From the cell containing the given text, extract its center point as [x, y] coordinate. 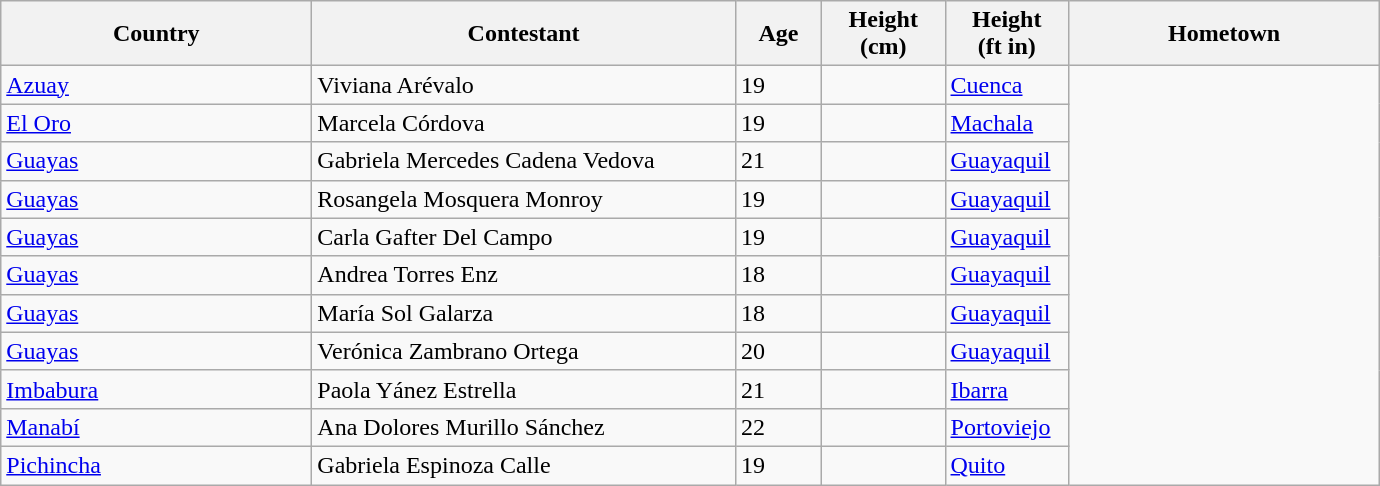
Gabriela Espinoza Calle [524, 465]
Manabí [156, 427]
Paola Yánez Estrella [524, 389]
María Sol Galarza [524, 313]
Marcela Córdova [524, 123]
Carla Gafter Del Campo [524, 237]
Machala [1007, 123]
Gabriela Mercedes Cadena Vedova [524, 161]
Viviana Arévalo [524, 85]
Portoviejo [1007, 427]
20 [778, 351]
El Oro [156, 123]
Ibarra [1007, 389]
Ana Dolores Murillo Sánchez [524, 427]
Andrea Torres Enz [524, 275]
Quito [1007, 465]
Imbabura [156, 389]
Azuay [156, 85]
Pichincha [156, 465]
Height (ft in) [1007, 34]
Verónica Zambrano Ortega [524, 351]
Hometown [1224, 34]
22 [778, 427]
Country [156, 34]
Cuenca [1007, 85]
Height (cm) [883, 34]
Contestant [524, 34]
Age [778, 34]
Rosangela Mosquera Monroy [524, 199]
